Search for the cell housing the specified text and yield its (x, y) center coordinate. 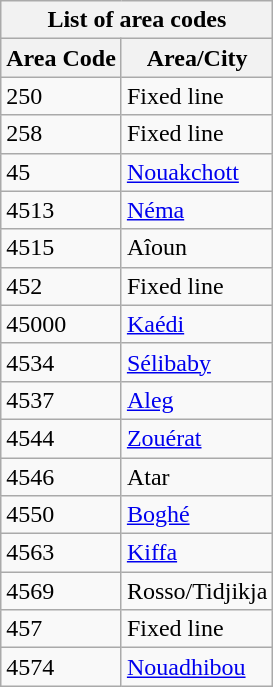
457 (62, 629)
4515 (62, 248)
4569 (62, 591)
Néma (197, 210)
Atar (197, 477)
List of area codes (137, 20)
452 (62, 286)
Nouadhibou (197, 667)
Kiffa (197, 553)
Kaédi (197, 324)
4534 (62, 362)
Aîoun (197, 248)
Boghé (197, 515)
45 (62, 172)
4513 (62, 210)
4546 (62, 477)
Zouérat (197, 438)
Area Code (62, 58)
45000 (62, 324)
4563 (62, 553)
Nouakchott (197, 172)
250 (62, 96)
Area/City (197, 58)
4574 (62, 667)
4550 (62, 515)
Rosso/Tidjikja (197, 591)
Sélibaby (197, 362)
4544 (62, 438)
Aleg (197, 400)
258 (62, 134)
4537 (62, 400)
